Pinpoint the cell where the given text exists, returning its [X, Y] midpoint coordinate. 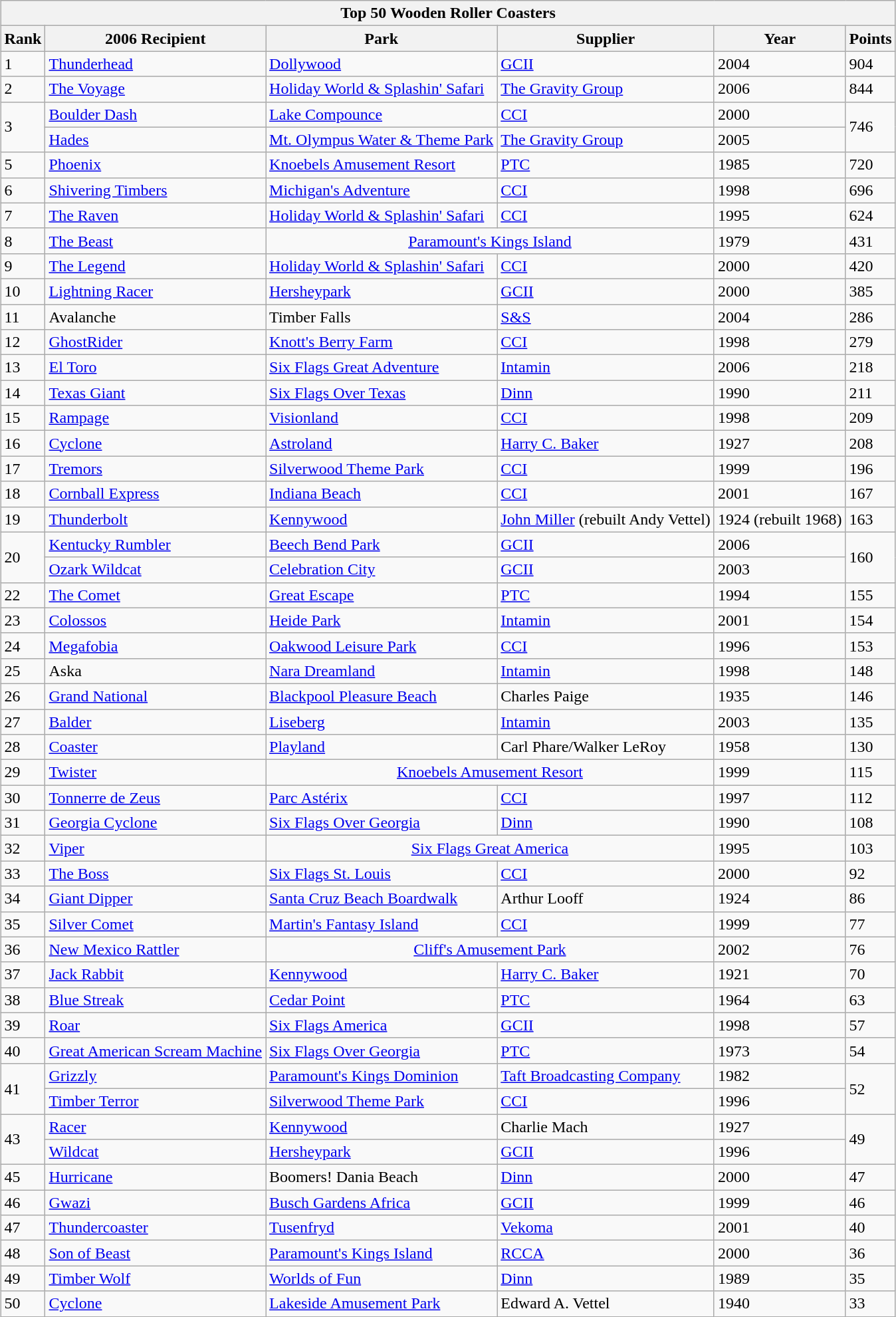
Six Flags Great Adventure [382, 368]
7 [23, 215]
Playland [382, 747]
160 [871, 557]
1985 [780, 165]
Racer [156, 1127]
Megafobia [156, 646]
211 [871, 393]
6 [23, 190]
22 [23, 595]
Roar [156, 1025]
146 [871, 696]
John Miller (rebuilt Andy Vettel) [606, 519]
S&S [606, 317]
115 [871, 773]
18 [23, 494]
Shivering Timbers [156, 190]
28 [23, 747]
Cedar Point [382, 1000]
Great American Scream Machine [156, 1050]
1982 [780, 1076]
12 [23, 342]
Cornball Express [156, 494]
25 [23, 671]
Tremors [156, 469]
The Raven [156, 215]
Great Escape [382, 595]
Visionland [382, 418]
Six Flags Great America [491, 848]
155 [871, 595]
Heide Park [382, 620]
63 [871, 1000]
Michigan's Adventure [382, 190]
196 [871, 469]
1994 [780, 595]
43 [23, 1139]
Texas Giant [156, 393]
23 [23, 620]
Thunderhead [156, 64]
Tonnerre de Zeus [156, 798]
1924 (rebuilt 1968) [780, 519]
Astroland [382, 443]
1973 [780, 1050]
1924 [780, 899]
Timber Wolf [156, 1278]
1989 [780, 1278]
Son of Beast [156, 1253]
86 [871, 899]
48 [23, 1253]
208 [871, 443]
Grizzly [156, 1076]
1964 [780, 1000]
Twister [156, 773]
Phoenix [156, 165]
2006 Recipient [156, 39]
Parc Astérix [382, 798]
Liseberg [382, 721]
844 [871, 89]
Six Flags America [382, 1025]
8 [23, 241]
112 [871, 798]
Cliff's Amusement Park [491, 949]
39 [23, 1025]
Boulder Dash [156, 114]
420 [871, 266]
2 [23, 89]
The Voyage [156, 89]
Martin's Fantasy Island [382, 924]
Lake Compounce [382, 114]
Knott's Berry Farm [382, 342]
279 [871, 342]
GhostRider [156, 342]
Dollywood [382, 64]
Thundercoaster [156, 1228]
37 [23, 975]
The Boss [156, 874]
52 [871, 1088]
70 [871, 975]
45 [23, 1177]
Boomers! Dania Beach [382, 1177]
Rampage [156, 418]
30 [23, 798]
Hades [156, 140]
Giant Dipper [156, 899]
54 [871, 1050]
16 [23, 443]
Beech Bend Park [382, 544]
746 [871, 127]
108 [871, 823]
154 [871, 620]
14 [23, 393]
167 [871, 494]
Wildcat [156, 1152]
1958 [780, 747]
148 [871, 671]
Lakeside Amusement Park [382, 1304]
218 [871, 368]
Lightning Racer [156, 291]
Coaster [156, 747]
Indiana Beach [382, 494]
Taft Broadcasting Company [606, 1076]
32 [23, 848]
Gwazi [156, 1203]
720 [871, 165]
Thunderbolt [156, 519]
Grand National [156, 696]
Timber Terror [156, 1101]
Year [780, 39]
153 [871, 646]
Tusenfryd [382, 1228]
Vekoma [606, 1228]
19 [23, 519]
92 [871, 874]
20 [23, 557]
Kentucky Rumbler [156, 544]
1940 [780, 1304]
1997 [780, 798]
Top 50 Wooden Roller Coasters [448, 13]
2005 [780, 140]
135 [871, 721]
431 [871, 241]
The Comet [156, 595]
Six Flags Over Texas [382, 393]
286 [871, 317]
209 [871, 418]
Edward A. Vettel [606, 1304]
38 [23, 1000]
Carl Phare/Walker LeRoy [606, 747]
Hurricane [156, 1177]
The Legend [156, 266]
624 [871, 215]
27 [23, 721]
Six Flags St. Louis [382, 874]
11 [23, 317]
Rank [23, 39]
24 [23, 646]
26 [23, 696]
Viper [156, 848]
76 [871, 949]
77 [871, 924]
Blue Streak [156, 1000]
10 [23, 291]
Santa Cruz Beach Boardwalk [382, 899]
1935 [780, 696]
RCCA [606, 1253]
Colossos [156, 620]
13 [23, 368]
Supplier [606, 39]
29 [23, 773]
31 [23, 823]
Avalanche [156, 317]
The Beast [156, 241]
103 [871, 848]
15 [23, 418]
Silver Comet [156, 924]
1 [23, 64]
Park [382, 39]
Nara Dreamland [382, 671]
1979 [780, 241]
Georgia Cyclone [156, 823]
Points [871, 39]
Paramount's Kings Dominion [382, 1076]
Celebration City [382, 570]
696 [871, 190]
163 [871, 519]
904 [871, 64]
34 [23, 899]
50 [23, 1304]
Mt. Olympus Water & Theme Park [382, 140]
Blackpool Pleasure Beach [382, 696]
Busch Gardens Africa [382, 1203]
Charlie Mach [606, 1127]
Oakwood Leisure Park [382, 646]
Jack Rabbit [156, 975]
130 [871, 747]
2002 [780, 949]
Charles Paige [606, 696]
Timber Falls [382, 317]
9 [23, 266]
El Toro [156, 368]
385 [871, 291]
Balder [156, 721]
57 [871, 1025]
Aska [156, 671]
Worlds of Fun [382, 1278]
1921 [780, 975]
5 [23, 165]
Arthur Looff [606, 899]
Ozark Wildcat [156, 570]
17 [23, 469]
New Mexico Rattler [156, 949]
3 [23, 127]
41 [23, 1088]
